For the text-containing cell, return its midpoint in (x, y) coordinate format. 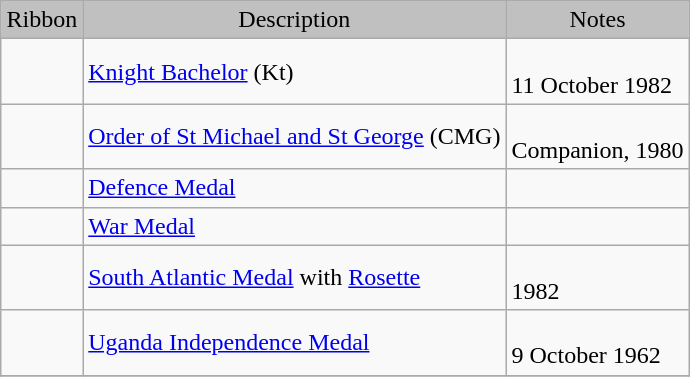
Defence Medal (294, 188)
Ribbon (42, 20)
South Atlantic Medal with Rosette (294, 278)
1982 (598, 278)
Uganda Independence Medal (294, 342)
Knight Bachelor (Kt) (294, 72)
9 October 1962 (598, 342)
11 October 1982 (598, 72)
War Medal (294, 226)
Order of St Michael and St George (CMG) (294, 136)
Companion, 1980 (598, 136)
Notes (598, 20)
Description (294, 20)
